Provide the [x, y] coordinate of the cell's center where the given text is located.  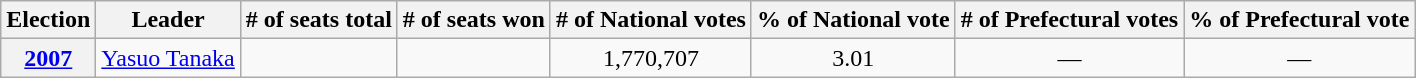
1,770,707 [650, 58]
2007 [48, 58]
# of National votes [650, 20]
% of National vote [853, 20]
# of Prefectural votes [1070, 20]
Yasuo Tanaka [168, 58]
3.01 [853, 58]
# of seats total [318, 20]
Leader [168, 20]
# of seats won [474, 20]
Election [48, 20]
% of Prefectural vote [1300, 20]
